Return the [x, y] coordinate for the center point of the cell that contains the specified text.  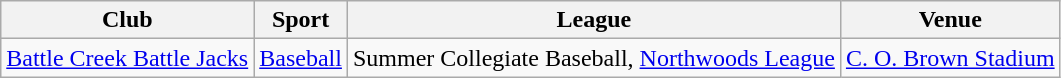
Baseball [301, 58]
Battle Creek Battle Jacks [128, 58]
C. O. Brown Stadium [950, 58]
League [594, 20]
Summer Collegiate Baseball, Northwoods League [594, 58]
Club [128, 20]
Sport [301, 20]
Venue [950, 20]
